Pinpoint the cell where the given text exists, returning its (x, y) midpoint coordinate. 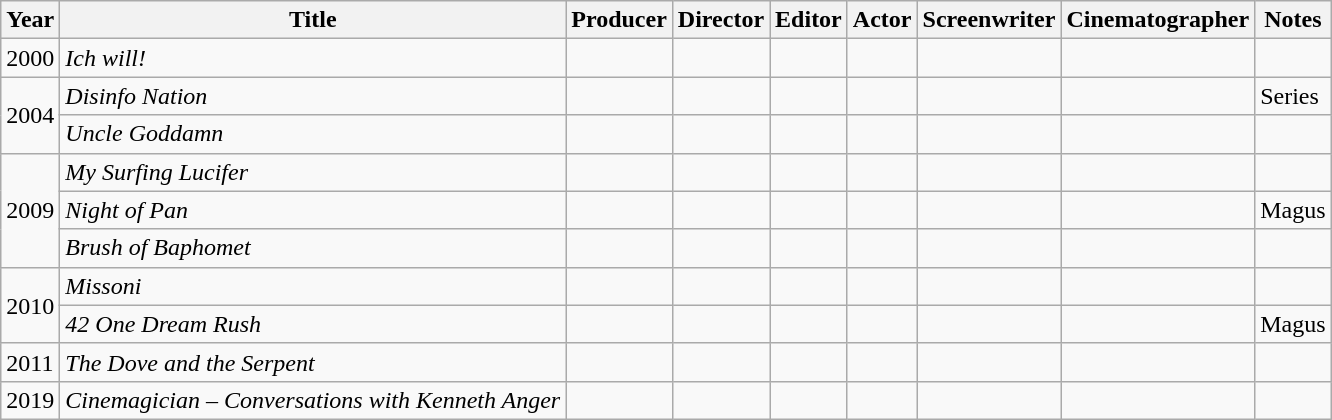
Cinematographer (1158, 20)
2010 (30, 305)
Actor (882, 20)
2004 (30, 115)
Title (313, 20)
42 One Dream Rush (313, 324)
The Dove and the Serpent (313, 362)
2009 (30, 210)
2019 (30, 400)
Cinemagician – Conversations with Kenneth Anger (313, 400)
Ich will! (313, 58)
My Surfing Lucifer (313, 172)
2000 (30, 58)
Brush of Baphomet (313, 248)
Missoni (313, 286)
Series (1293, 96)
Screenwriter (989, 20)
Producer (620, 20)
Editor (809, 20)
Uncle Goddamn (313, 134)
Disinfo Nation (313, 96)
Notes (1293, 20)
Director (720, 20)
2011 (30, 362)
Year (30, 20)
Night of Pan (313, 210)
